Output the (x, y) coordinate of the center of the cell containing the given text.  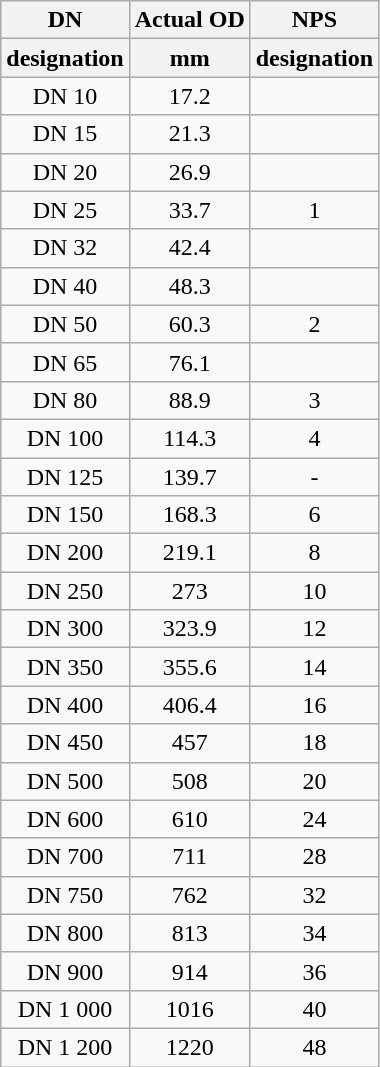
DN 40 (65, 286)
219.1 (190, 553)
DN 700 (65, 857)
40 (314, 1009)
114.3 (190, 438)
DN 200 (65, 553)
DN 600 (65, 819)
14 (314, 667)
60.3 (190, 324)
6 (314, 515)
DN 450 (65, 743)
16 (314, 705)
1016 (190, 1009)
28 (314, 857)
1 (314, 210)
34 (314, 933)
DN 150 (65, 515)
DN 65 (65, 362)
2 (314, 324)
323.9 (190, 629)
21.3 (190, 134)
8 (314, 553)
DN 500 (65, 781)
4 (314, 438)
DN 400 (65, 705)
88.9 (190, 400)
DN 32 (65, 248)
DN 15 (65, 134)
10 (314, 591)
33.7 (190, 210)
610 (190, 819)
DN 80 (65, 400)
DN 1 000 (65, 1009)
17.2 (190, 96)
26.9 (190, 172)
1220 (190, 1047)
355.6 (190, 667)
48 (314, 1047)
DN (65, 20)
DN 25 (65, 210)
48.3 (190, 286)
273 (190, 591)
DN 350 (65, 667)
168.3 (190, 515)
NPS (314, 20)
32 (314, 895)
DN 900 (65, 971)
24 (314, 819)
3 (314, 400)
762 (190, 895)
20 (314, 781)
457 (190, 743)
76.1 (190, 362)
36 (314, 971)
18 (314, 743)
DN 20 (65, 172)
813 (190, 933)
508 (190, 781)
DN 800 (65, 933)
914 (190, 971)
DN 50 (65, 324)
42.4 (190, 248)
DN 250 (65, 591)
12 (314, 629)
DN 750 (65, 895)
711 (190, 857)
DN 100 (65, 438)
139.7 (190, 477)
DN 10 (65, 96)
mm (190, 58)
DN 125 (65, 477)
DN 1 200 (65, 1047)
406.4 (190, 705)
- (314, 477)
Actual OD (190, 20)
DN 300 (65, 629)
